Find where the given text appears and provide that cell's center as (X, Y) coordinate. 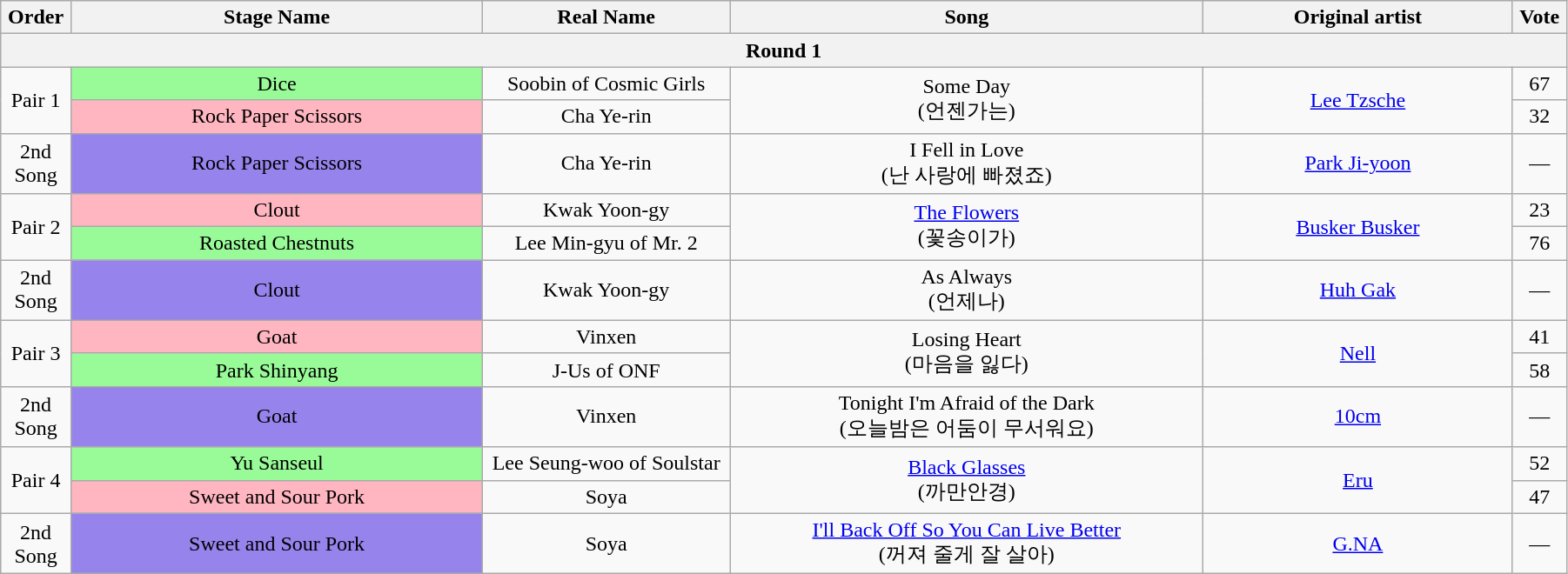
Round 1 (784, 50)
Vote (1540, 17)
Lee Min-gyu of Mr. 2 (606, 244)
Some Day(언젠가는) (967, 100)
Lee Tzsche (1357, 100)
Yu Sanseul (277, 464)
Pair 2 (37, 227)
Soobin of Cosmic Girls (606, 83)
58 (1540, 370)
The Flowers(꽃송이가) (967, 227)
Losing Heart(마음을 잃다) (967, 353)
I Fell in Love(난 사랑에 빠졌죠) (967, 164)
10cm (1357, 417)
Pair 4 (37, 480)
Lee Seung-woo of Soulstar (606, 464)
41 (1540, 337)
67 (1540, 83)
Dice (277, 83)
Black Glasses(까만안경) (967, 480)
Original artist (1357, 17)
Pair 3 (37, 353)
As Always(언제나) (967, 290)
23 (1540, 210)
Pair 1 (37, 100)
Huh Gak (1357, 290)
32 (1540, 117)
Stage Name (277, 17)
Real Name (606, 17)
Order (37, 17)
Eru (1357, 480)
Park Ji-yoon (1357, 164)
47 (1540, 497)
Song (967, 17)
G.NA (1357, 544)
Tonight I'm Afraid of the Dark(오늘밤은 어둠이 무서워요) (967, 417)
Roasted Chestnuts (277, 244)
I'll Back Off So You Can Live Better(꺼져 줄게 잘 살아) (967, 544)
J-Us of ONF (606, 370)
52 (1540, 464)
Busker Busker (1357, 227)
76 (1540, 244)
Park Shinyang (277, 370)
Nell (1357, 353)
